Return (x, y) of the center of cell containing provided text 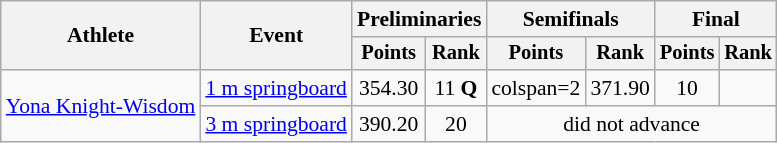
Final (716, 19)
3 m springboard (276, 124)
Athlete (101, 36)
354.30 (389, 88)
Semifinals (570, 19)
Event (276, 36)
20 (456, 124)
did not advance (632, 124)
colspan=2 (536, 88)
Yona Knight-Wisdom (101, 106)
390.20 (389, 124)
11 Q (456, 88)
10 (687, 88)
371.90 (620, 88)
1 m springboard (276, 88)
Preliminaries (419, 19)
